Determine the [X, Y] coordinate at the center of the cell enclosing the given text.  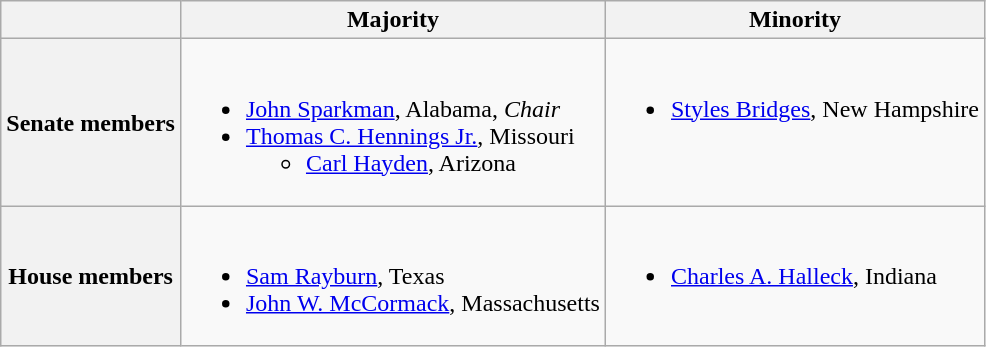
Sam Rayburn, TexasJohn W. McCormack, Massachusetts [392, 276]
John Sparkman, Alabama, ChairThomas C. Hennings Jr., Missouri Carl Hayden, Arizona [392, 122]
Styles Bridges, New Hampshire [794, 122]
Minority [794, 20]
Charles A. Halleck, Indiana [794, 276]
House members [91, 276]
Senate members [91, 122]
Majority [392, 20]
